Find where the given text appears and provide that cell's center as (x, y) coordinate. 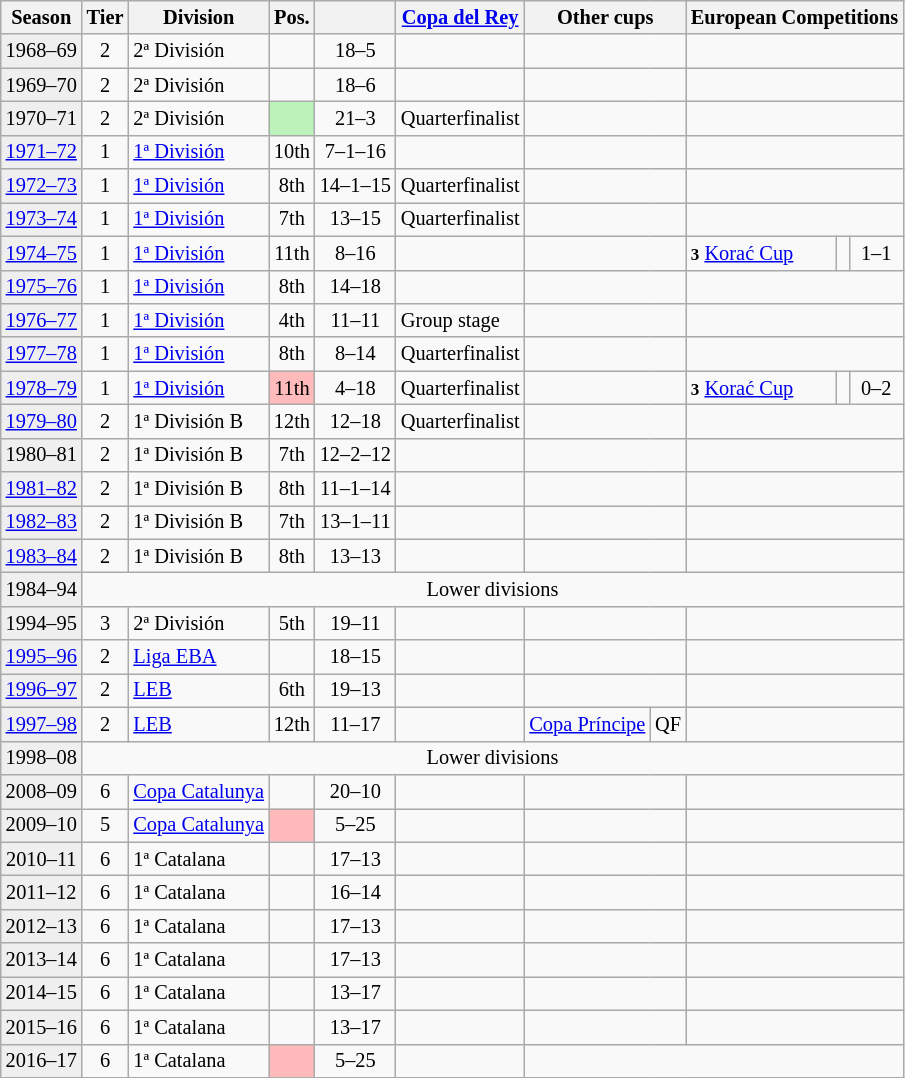
QF (668, 724)
1968–69 (42, 51)
20–10 (356, 791)
1998–08 (42, 758)
1975–76 (42, 287)
12–18 (356, 421)
13–15 (356, 219)
1994–95 (42, 623)
21–3 (356, 118)
Season (42, 17)
10th (292, 152)
1983–84 (42, 556)
11–17 (356, 724)
2011–12 (42, 892)
5th (292, 623)
1974–75 (42, 253)
2016–17 (42, 1061)
1971–72 (42, 152)
1978–79 (42, 388)
Pos. (292, 17)
13–13 (356, 556)
2013–14 (42, 960)
1976–77 (42, 320)
2012–13 (42, 926)
1977–78 (42, 354)
8–16 (356, 253)
4–18 (356, 388)
11–11 (356, 320)
3 (106, 623)
Group stage (460, 320)
2010–11 (42, 859)
14–1–15 (356, 186)
18–6 (356, 85)
11–1–14 (356, 489)
Division (198, 17)
14–18 (356, 287)
1973–74 (42, 219)
Other cups (605, 17)
5 (106, 825)
European Competitions (794, 17)
8–14 (356, 354)
1979–80 (42, 421)
0–2 (876, 388)
13–1–11 (356, 522)
1996–97 (42, 690)
1981–82 (42, 489)
Liga EBA (198, 657)
12–2–12 (356, 455)
7–1–16 (356, 152)
2015–16 (42, 1027)
Copa Príncipe (587, 724)
2014–15 (42, 993)
Copa del Rey (460, 17)
16–14 (356, 892)
1980–81 (42, 455)
1969–70 (42, 85)
1984–94 (42, 589)
19–11 (356, 623)
2008–09 (42, 791)
1970–71 (42, 118)
1972–73 (42, 186)
6th (292, 690)
1997–98 (42, 724)
18–15 (356, 657)
1995–96 (42, 657)
4th (292, 320)
18–5 (356, 51)
1982–83 (42, 522)
Tier (106, 17)
19–13 (356, 690)
2009–10 (42, 825)
1–1 (876, 253)
